Find where the given text appears and provide that cell's center as (x, y) coordinate. 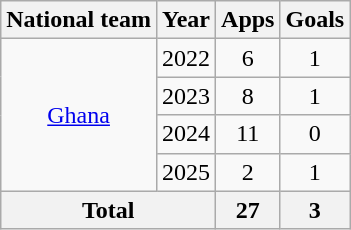
Ghana (79, 115)
2023 (186, 96)
2022 (186, 58)
2025 (186, 172)
3 (315, 210)
National team (79, 20)
8 (248, 96)
2024 (186, 134)
Year (186, 20)
27 (248, 210)
11 (248, 134)
0 (315, 134)
6 (248, 58)
Apps (248, 20)
Goals (315, 20)
2 (248, 172)
Total (108, 210)
